From the cell containing the given text, extract its center point as (X, Y) coordinate. 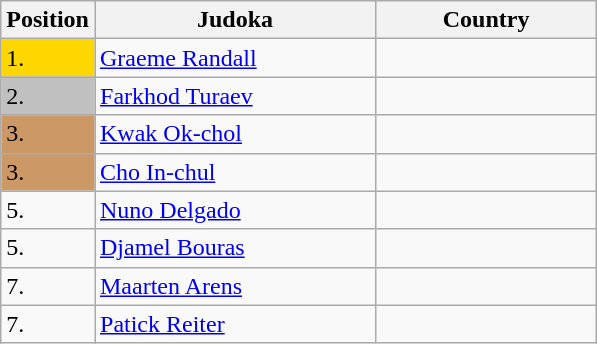
2. (48, 96)
Cho In-chul (234, 172)
Country (486, 20)
Patick Reiter (234, 324)
Position (48, 20)
Graeme Randall (234, 58)
Farkhod Turaev (234, 96)
Kwak Ok-chol (234, 134)
1. (48, 58)
Judoka (234, 20)
Maarten Arens (234, 286)
Djamel Bouras (234, 248)
Nuno Delgado (234, 210)
